Output the (x, y) coordinate of the center of the cell containing the given text.  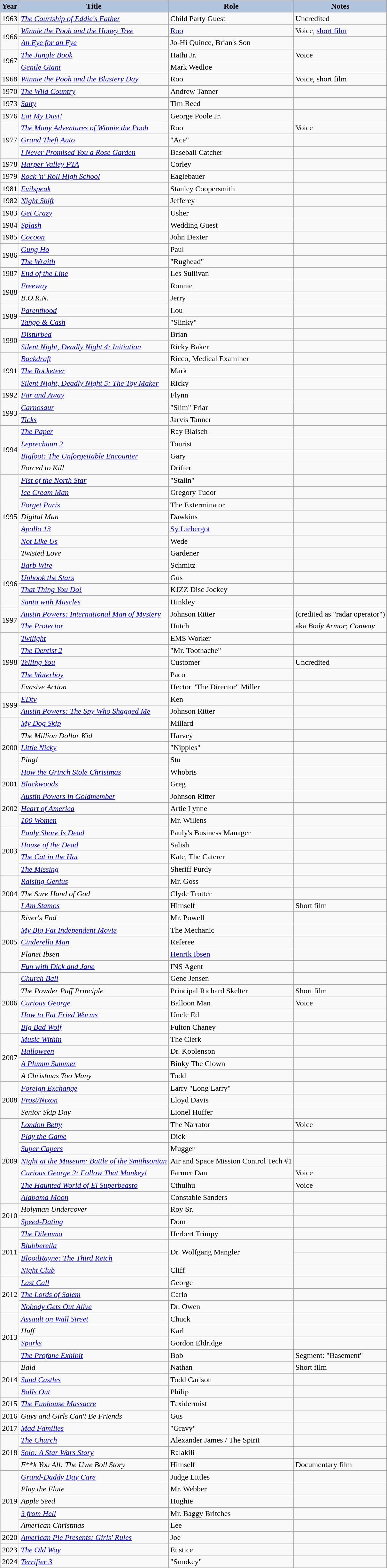
2011 (10, 1252)
House of the Dead (94, 845)
Hinkley (231, 602)
Henrik Ibsen (231, 954)
Whobris (231, 772)
Role (231, 6)
Sy Liebergot (231, 529)
2012 (10, 1294)
Holyman Undercover (94, 1209)
1985 (10, 237)
Nobody Gets Out Alive (94, 1307)
"Stalin" (231, 480)
Alexander James / The Spirit (231, 1440)
2015 (10, 1404)
Gregory Tudor (231, 492)
Leprechaun 2 (94, 444)
Les Sullivan (231, 274)
1986 (10, 255)
Ping! (94, 760)
How the Grinch Stole Christmas (94, 772)
aka Body Armor; Conway (340, 626)
Silent Night, Deadly Night 4: Initiation (94, 346)
Winnie the Pooh and the Honey Tree (94, 31)
American Christmas (94, 1526)
Night Shift (94, 201)
Harvey (231, 735)
Kate, The Caterer (231, 857)
2013 (10, 1337)
1973 (10, 103)
Pauly Shore Is Dead (94, 833)
Twilight (94, 638)
Todd Carlson (231, 1380)
The Funhouse Massacre (94, 1404)
Roy Sr. (231, 1209)
Todd (231, 1076)
Salty (94, 103)
Child Party Guest (231, 19)
The Wild Country (94, 91)
Drifter (231, 468)
Air and Space Mission Control Tech #1 (231, 1161)
The Protector (94, 626)
Hughie (231, 1501)
Jo-Hi Quince, Brian's Son (231, 43)
3 from Hell (94, 1513)
Little Nicky (94, 748)
Raising Genius (94, 881)
2005 (10, 942)
Ken (231, 699)
Curious George 2: Follow That Monkey! (94, 1173)
1977 (10, 140)
"Mr. Toothache" (231, 650)
Philip (231, 1392)
"Ace" (231, 140)
"Gravy" (231, 1428)
2017 (10, 1428)
(credited as "radar operator") (340, 614)
Barb Wire (94, 565)
Uncle Ed (231, 1015)
Night Club (94, 1270)
Mark (231, 371)
Mr. Baggy Britches (231, 1513)
The Sure Hand of God (94, 893)
Cinderella Man (94, 942)
The Wraith (94, 261)
I Never Promised You a Rose Garden (94, 152)
Gene Jensen (231, 979)
The Courtship of Eddie's Father (94, 19)
1998 (10, 663)
Telling You (94, 663)
Tim Reed (231, 103)
Grand Theft Auto (94, 140)
Bob (231, 1355)
Millard (231, 723)
Andrew Tanner (231, 91)
Gung Ho (94, 249)
1982 (10, 201)
Halloween (94, 1051)
1993 (10, 413)
2003 (10, 851)
Super Capers (94, 1149)
Flynn (231, 395)
The Old Way (94, 1550)
2010 (10, 1216)
Mark Wedloe (231, 67)
Alabama Moon (94, 1197)
1968 (10, 79)
1995 (10, 517)
Paco (231, 675)
The Rocketeer (94, 371)
2016 (10, 1416)
Lou (231, 310)
Binky The Clown (231, 1064)
Lee (231, 1526)
Silent Night, Deadly Night 5: The Toy Maker (94, 383)
The Missing (94, 869)
Stanley Coopersmith (231, 189)
Fulton Chaney (231, 1027)
Apple Seed (94, 1501)
B.O.R.N. (94, 298)
The Many Adventures of Winnie the Pooh (94, 128)
Blubberella (94, 1246)
Dom (231, 1222)
Foreign Exchange (94, 1088)
2004 (10, 893)
Documentary film (340, 1465)
Sheriff Purdy (231, 869)
Jerry (231, 298)
Not Like Us (94, 541)
Guys and Girls Can't Be Friends (94, 1416)
Larry "Long Larry" (231, 1088)
EMS Worker (231, 638)
Austin Powers: The Spy Who Shagged Me (94, 711)
Rock 'n' Roll High School (94, 177)
A Plumm Summer (94, 1064)
Carnosaur (94, 407)
2018 (10, 1452)
Farmer Dan (231, 1173)
Winnie the Pooh and the Blustery Day (94, 79)
Ricky Baker (231, 346)
Segment: "Basement" (340, 1355)
Sand Castles (94, 1380)
2002 (10, 808)
Ricco, Medical Examiner (231, 359)
Gordon Eldridge (231, 1343)
Harper Valley PTA (94, 164)
American Pie Presents: Girls' Rules (94, 1538)
2001 (10, 784)
Last Call (94, 1282)
Grand-Daddy Day Care (94, 1477)
Customer (231, 663)
Eat My Dust! (94, 116)
Balloon Man (231, 1003)
Clyde Trotter (231, 893)
My Dog Skip (94, 723)
Tourist (231, 444)
Bigfoot: The Unforgettable Encounter (94, 456)
Austin Powers in Goldmember (94, 796)
Eustice (231, 1550)
Bald (94, 1367)
Fun with Dick and Jane (94, 966)
End of the Line (94, 274)
Cthulhu (231, 1185)
Usher (231, 213)
Digital Man (94, 517)
1994 (10, 450)
Wedding Guest (231, 225)
The Church (94, 1440)
Dr. Koplenson (231, 1051)
Austin Powers: International Man of Mystery (94, 614)
2009 (10, 1161)
London Betty (94, 1124)
Referee (231, 942)
Assault on Wall Street (94, 1319)
Mr. Goss (231, 881)
Dawkins (231, 517)
Herbert Trimpy (231, 1234)
Ticks (94, 420)
Mr. Powell (231, 918)
Ice Cream Man (94, 492)
Play the Flute (94, 1489)
Chuck (231, 1319)
Brian (231, 334)
F**k You All: The Uwe Boll Story (94, 1465)
1966 (10, 37)
Curious George (94, 1003)
Mr. Webber (231, 1489)
Cliff (231, 1270)
Twisted Love (94, 553)
Hathi Jr. (231, 55)
1997 (10, 620)
Karl (231, 1331)
Judge Littles (231, 1477)
1979 (10, 177)
"Slim" Friar (231, 407)
EDtv (94, 699)
The Cat in the Hat (94, 857)
Dr. Wolfgang Mangler (231, 1252)
Joe (231, 1538)
The Million Dollar Kid (94, 735)
Schmitz (231, 565)
Lloyd Davis (231, 1100)
2000 (10, 747)
Paul (231, 249)
The Jungle Book (94, 55)
2020 (10, 1538)
Cocoon (94, 237)
Title (94, 6)
The Exterminator (231, 504)
Planet Ibsen (94, 954)
Ralakili (231, 1452)
My Big Fat Independent Movie (94, 930)
"Rughead" (231, 261)
Ronnie (231, 286)
1996 (10, 584)
Freeway (94, 286)
2014 (10, 1380)
Jarvis Tanner (231, 420)
KJZZ Disc Jockey (231, 590)
Lionel Huffer (231, 1112)
Music Within (94, 1039)
Jefferey (231, 201)
The Narrator (231, 1124)
The Powder Puff Principle (94, 991)
Tango & Cash (94, 322)
Disturbed (94, 334)
BloodRayne: The Third Reich (94, 1258)
George Poole Jr. (231, 116)
Greg (231, 784)
Forget Paris (94, 504)
1999 (10, 705)
Speed-Dating (94, 1222)
Wede (231, 541)
Balls Out (94, 1392)
Constable Sanders (231, 1197)
1992 (10, 395)
Splash (94, 225)
Ricky (231, 383)
Forced to Kill (94, 468)
George (231, 1282)
Pauly's Business Manager (231, 833)
Gary (231, 456)
How to Eat Fried Worms (94, 1015)
1978 (10, 164)
Notes (340, 6)
1988 (10, 292)
1990 (10, 340)
1984 (10, 225)
"Slinky" (231, 322)
Unhook the Stars (94, 578)
The Profane Exhibit (94, 1355)
Dick (231, 1137)
I Am Stamos (94, 905)
The Dilemma (94, 1234)
Heart of America (94, 808)
Gentle Giant (94, 67)
1976 (10, 116)
Year (10, 6)
Corley (231, 164)
Santa with Muscles (94, 602)
1987 (10, 274)
The Haunted World of El Superbeasto (94, 1185)
Evilspeak (94, 189)
1983 (10, 213)
Ray Blaisch (231, 432)
Parenthood (94, 310)
Play the Game (94, 1137)
A Christmas Too Many (94, 1076)
Hector "The Director" Miller (231, 687)
1989 (10, 316)
Mad Families (94, 1428)
Hutch (231, 626)
Carlo (231, 1294)
Frost/Nixon (94, 1100)
Nathan (231, 1367)
Principal Richard Skelter (231, 991)
The Lords of Salem (94, 1294)
2007 (10, 1057)
Mr. Willens (231, 821)
1991 (10, 371)
John Dexter (231, 237)
Terrifier 3 (94, 1562)
Blackwoods (94, 784)
Huff (94, 1331)
Dr. Owen (231, 1307)
The Paper (94, 432)
Get Crazy (94, 213)
Salish (231, 845)
The Dentist 2 (94, 650)
The Mechanic (231, 930)
Senior Skip Day (94, 1112)
"Smokey" (231, 1562)
1967 (10, 61)
2008 (10, 1100)
Stu (231, 760)
2023 (10, 1550)
Eaglebauer (231, 177)
2006 (10, 1003)
Baseball Catcher (231, 152)
Church Ball (94, 979)
1970 (10, 91)
Artie Lynne (231, 808)
100 Women (94, 821)
1981 (10, 189)
Mugger (231, 1149)
Solo: A Star Wars Story (94, 1452)
2024 (10, 1562)
Fist of the North Star (94, 480)
The Clerk (231, 1039)
An Eye for an Eye (94, 43)
Evasive Action (94, 687)
Sparks (94, 1343)
INS Agent (231, 966)
1963 (10, 19)
Far and Away (94, 395)
Big Bad Wolf (94, 1027)
The Waterboy (94, 675)
River's End (94, 918)
Taxidermist (231, 1404)
That Thing You Do! (94, 590)
2019 (10, 1501)
Backdraft (94, 359)
Night at the Museum: Battle of the Smithsonian (94, 1161)
"Nipples" (231, 748)
Apollo 13 (94, 529)
Gardener (231, 553)
